Search for the cell housing the specified text and yield its [x, y] center coordinate. 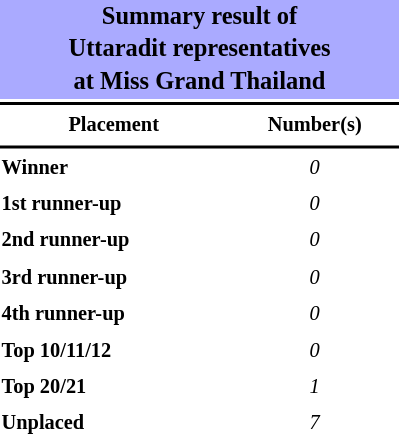
4th runner-up [114, 314]
Winner [114, 168]
Summary result ofUttaradit representativesat Miss Grand Thailand [200, 50]
1st runner-up [114, 204]
Top 20/21 [114, 387]
Number(s) [314, 125]
Top 10/11/12 [114, 351]
2nd runner-up [114, 241]
Placement [114, 125]
1 [314, 387]
3rd runner-up [114, 278]
